Output the [x, y] coordinate of the center of the cell containing the given text.  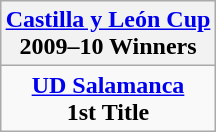
Castilla y León Cup2009–10 Winners [108, 34]
UD Salamanca1st Title [108, 98]
